Return the [x, y] coordinate for the center point of the cell that contains the specified text.  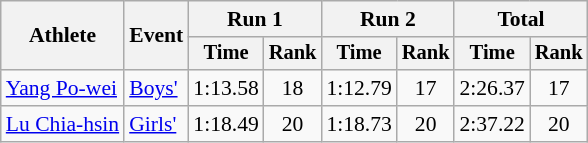
2:26.37 [492, 88]
1:13.58 [226, 88]
Yang Po-wei [62, 88]
1:12.79 [358, 88]
Boys' [156, 88]
18 [293, 88]
Event [156, 36]
Lu Chia-hsin [62, 124]
1:18.73 [358, 124]
Girls' [156, 124]
Run 1 [254, 19]
1:18.49 [226, 124]
Athlete [62, 36]
2:37.22 [492, 124]
Total [520, 19]
Run 2 [388, 19]
